Search for the cell housing the specified text and yield its [x, y] center coordinate. 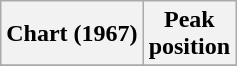
Peakposition [189, 34]
Chart (1967) [72, 34]
